Determine the [x, y] coordinate at the center of the cell enclosing the given text.  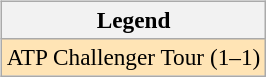
Legend [133, 20]
ATP Challenger Tour (1–1) [133, 57]
